Capture the cell that displays the provided text and extract its [x, y] central coordinate. 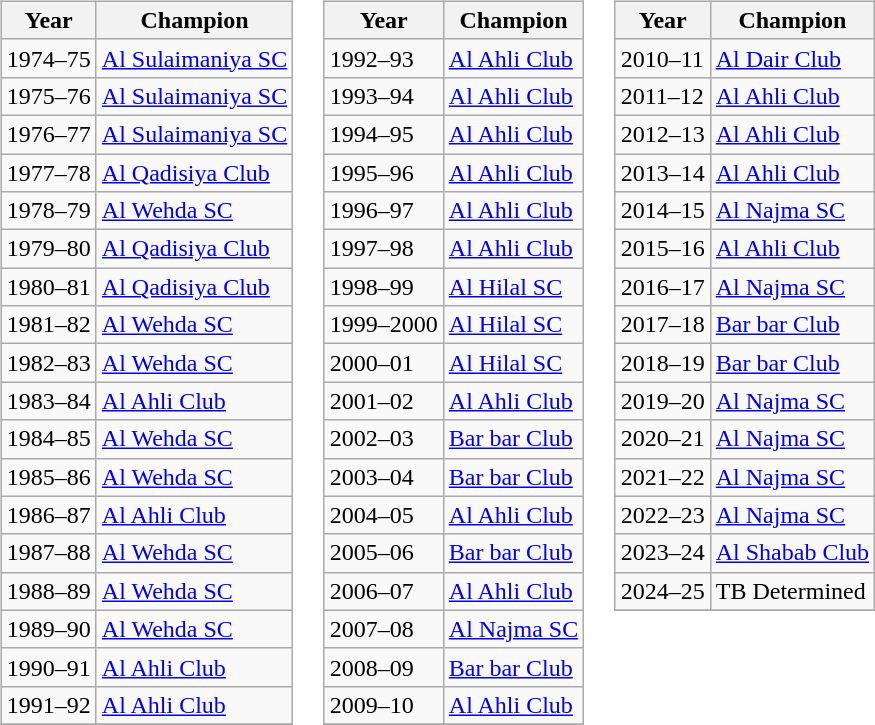
1994–95 [384, 134]
2018–19 [662, 363]
2000–01 [384, 363]
2021–22 [662, 477]
1984–85 [48, 439]
2015–16 [662, 249]
2019–20 [662, 401]
2005–06 [384, 553]
2016–17 [662, 287]
1989–90 [48, 629]
2004–05 [384, 515]
1979–80 [48, 249]
Al Dair Club [792, 58]
2008–09 [384, 667]
2003–04 [384, 477]
2010–11 [662, 58]
2022–23 [662, 515]
1986–87 [48, 515]
1974–75 [48, 58]
TB Determined [792, 591]
1982–83 [48, 363]
2002–03 [384, 439]
1978–79 [48, 211]
Al Shabab Club [792, 553]
1998–99 [384, 287]
1993–94 [384, 96]
2009–10 [384, 705]
2006–07 [384, 591]
1992–93 [384, 58]
1977–78 [48, 173]
1983–84 [48, 401]
2020–21 [662, 439]
1995–96 [384, 173]
1985–86 [48, 477]
1996–97 [384, 211]
1980–81 [48, 287]
2007–08 [384, 629]
1990–91 [48, 667]
2011–12 [662, 96]
1981–82 [48, 325]
2013–14 [662, 173]
1976–77 [48, 134]
1997–98 [384, 249]
1975–76 [48, 96]
1999–2000 [384, 325]
2024–25 [662, 591]
1987–88 [48, 553]
2014–15 [662, 211]
2012–13 [662, 134]
2023–24 [662, 553]
1991–92 [48, 705]
2017–18 [662, 325]
2001–02 [384, 401]
1988–89 [48, 591]
